Capture the cell that displays the provided text and extract its [X, Y] central coordinate. 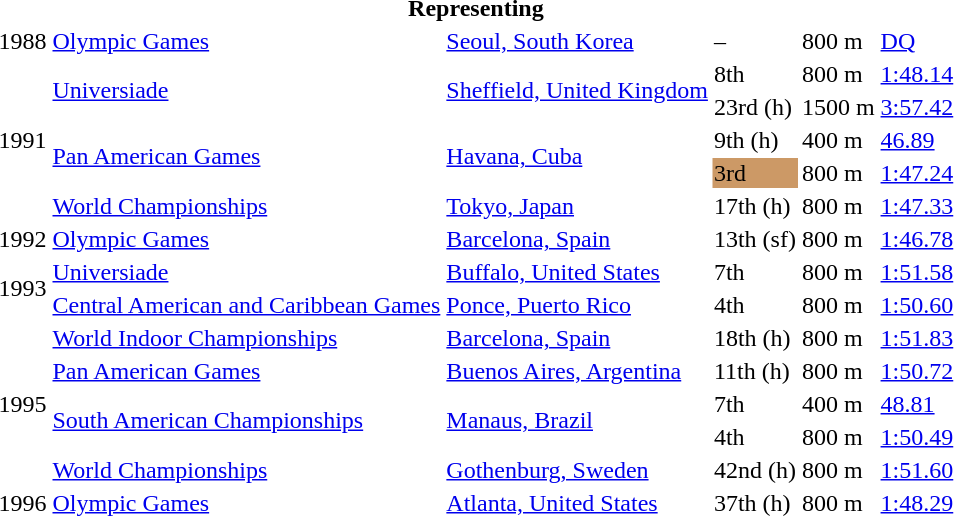
– [754, 41]
Central American and Caribbean Games [246, 305]
42nd (h) [754, 470]
Buenos Aires, Argentina [578, 371]
Havana, Cuba [578, 156]
Sheffield, United Kingdom [578, 90]
South American Championships [246, 420]
Gothenburg, Sweden [578, 470]
Seoul, South Korea [578, 41]
Tokyo, Japan [578, 206]
11th (h) [754, 371]
1500 m [838, 107]
Ponce, Puerto Rico [578, 305]
3rd [754, 173]
8th [754, 74]
18th (h) [754, 338]
17th (h) [754, 206]
Manaus, Brazil [578, 420]
World Indoor Championships [246, 338]
13th (sf) [754, 239]
9th (h) [754, 140]
23rd (h) [754, 107]
Buffalo, United States [578, 272]
